Locate the cell with the specified text and output its (x, y) center coordinate. 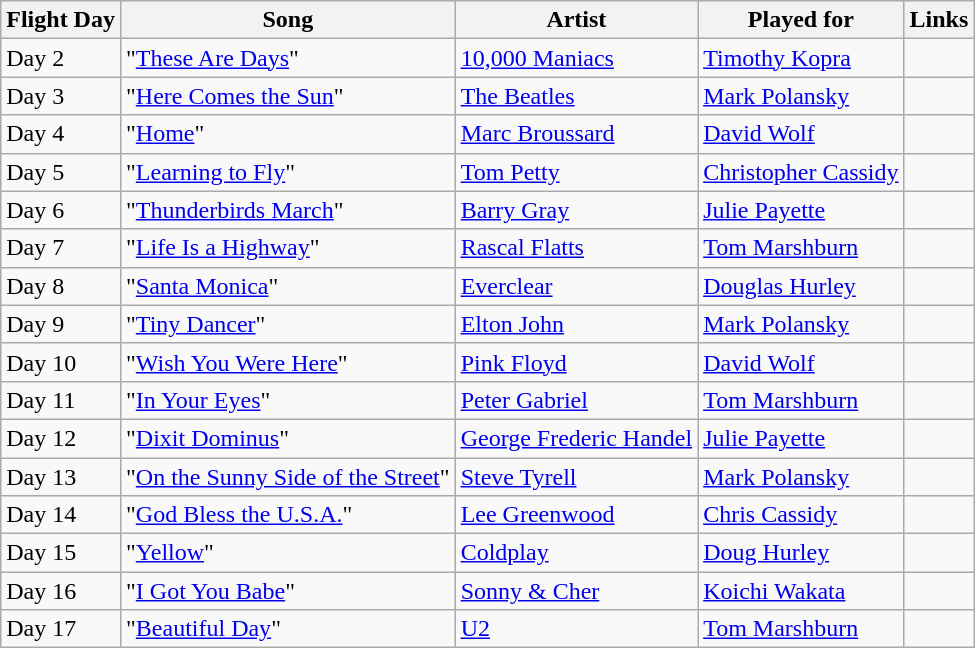
Day 7 (61, 248)
"I Got You Babe" (288, 591)
"Thunderbirds March" (288, 210)
"Beautiful Day" (288, 629)
Sonny & Cher (576, 591)
Tom Petty (576, 172)
"Wish You Were Here" (288, 362)
Day 15 (61, 553)
"Tiny Dancer" (288, 324)
Played for (801, 20)
Chris Cassidy (801, 515)
Doug Hurley (801, 553)
Flight Day (61, 20)
Rascal Flatts (576, 248)
Day 6 (61, 210)
Peter Gabriel (576, 400)
Timothy Kopra (801, 58)
Day 13 (61, 477)
Koichi Wakata (801, 591)
"Here Comes the Sun" (288, 96)
"These Are Days" (288, 58)
"Santa Monica" (288, 286)
10,000 Maniacs (576, 58)
"Learning to Fly" (288, 172)
Everclear (576, 286)
Song (288, 20)
Artist (576, 20)
Day 17 (61, 629)
Barry Gray (576, 210)
Day 12 (61, 438)
"On the Sunny Side of the Street" (288, 477)
Coldplay (576, 553)
U2 (576, 629)
Day 8 (61, 286)
Day 11 (61, 400)
George Frederic Handel (576, 438)
Day 2 (61, 58)
Links (939, 20)
"Life Is a Highway" (288, 248)
"God Bless the U.S.A." (288, 515)
"Yellow" (288, 553)
Day 5 (61, 172)
Day 9 (61, 324)
The Beatles (576, 96)
Elton John (576, 324)
"Dixit Dominus" (288, 438)
Day 10 (61, 362)
Day 14 (61, 515)
Day 16 (61, 591)
Pink Floyd (576, 362)
Day 3 (61, 96)
Lee Greenwood (576, 515)
Douglas Hurley (801, 286)
Day 4 (61, 134)
Christopher Cassidy (801, 172)
"Home" (288, 134)
Steve Tyrell (576, 477)
"In Your Eyes" (288, 400)
Marc Broussard (576, 134)
